Pinpoint the cell where the given text exists, returning its (x, y) midpoint coordinate. 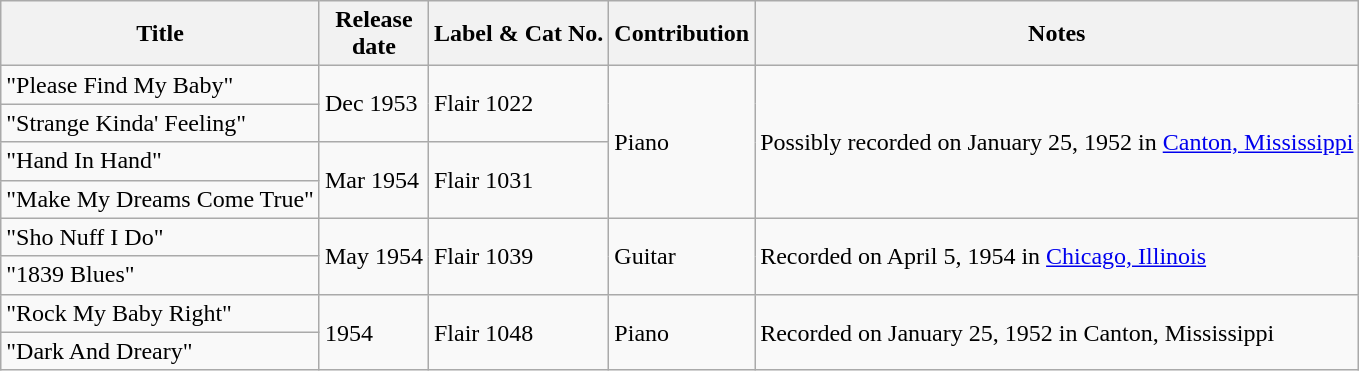
Flair 1022 (518, 104)
Label & Cat No. (518, 34)
Contribution (682, 34)
Recorded on April 5, 1954 in Chicago, Illinois (1057, 256)
"Sho Nuff I Do" (160, 237)
"1839 Blues" (160, 275)
"Rock My Baby Right" (160, 313)
"Hand In Hand" (160, 161)
Flair 1048 (518, 332)
Flair 1039 (518, 256)
Releasedate (374, 34)
Recorded on January 25, 1952 in Canton, Mississippi (1057, 332)
Possibly recorded on January 25, 1952 in Canton, Mississippi (1057, 142)
Mar 1954 (374, 180)
Title (160, 34)
Guitar (682, 256)
"Please Find My Baby" (160, 85)
Dec 1953 (374, 104)
Flair 1031 (518, 180)
May 1954 (374, 256)
Notes (1057, 34)
"Dark And Dreary" (160, 351)
"Strange Kinda' Feeling" (160, 123)
1954 (374, 332)
"Make My Dreams Come True" (160, 199)
